Capture the cell that displays the provided text and extract its [x, y] central coordinate. 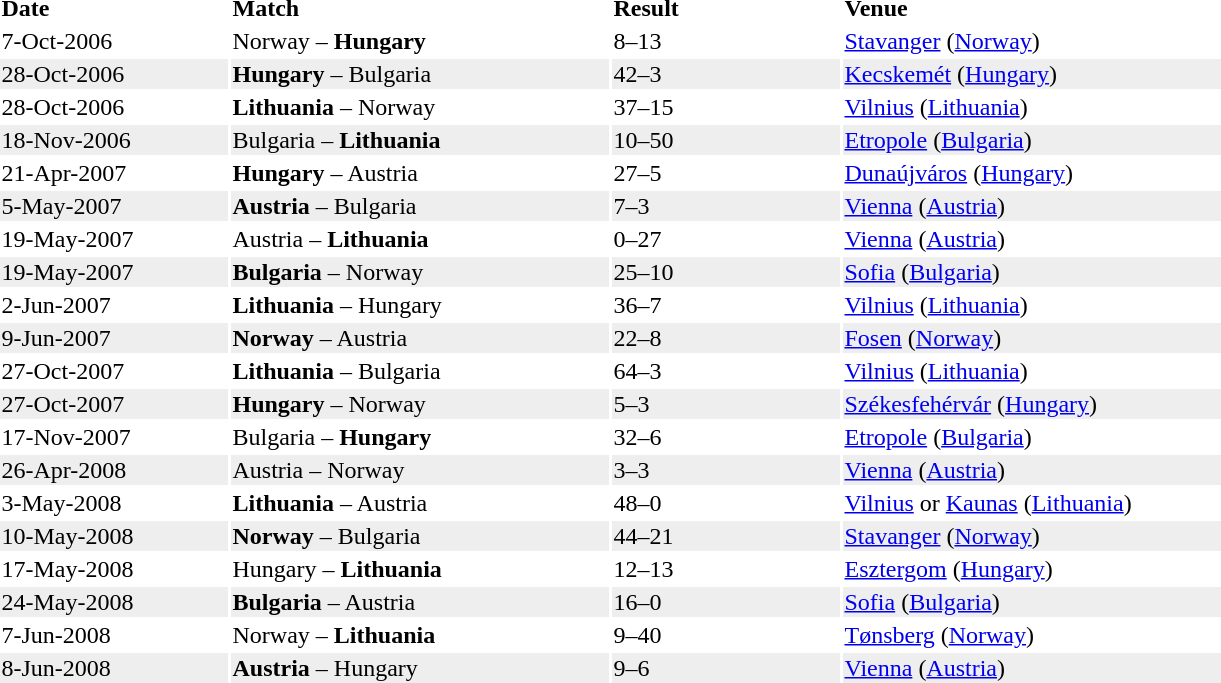
9–40 [726, 635]
Austria – Bulgaria [420, 206]
3-May-2008 [114, 503]
Hungary – Bulgaria [420, 74]
27–5 [726, 173]
Norway – Bulgaria [420, 536]
5–3 [726, 404]
Lithuania – Norway [420, 107]
5-May-2007 [114, 206]
Norway – Austria [420, 338]
3–3 [726, 470]
Lithuania – Austria [420, 503]
Bulgaria – Norway [420, 272]
Lithuania – Bulgaria [420, 371]
Székesfehérvár (Hungary) [1032, 404]
Bulgaria – Lithuania [420, 140]
Hungary – Austria [420, 173]
25–10 [726, 272]
Fosen (Norway) [1032, 338]
48–0 [726, 503]
Lithuania – Hungary [420, 305]
8-Jun-2008 [114, 668]
Bulgaria – Austria [420, 602]
Vilnius or Kaunas (Lithuania) [1032, 503]
Dunaújváros (Hungary) [1032, 173]
Norway – Lithuania [420, 635]
Norway – Hungary [420, 41]
Hungary – Norway [420, 404]
17-May-2008 [114, 569]
Austria – Hungary [420, 668]
Hungary – Lithuania [420, 569]
37–15 [726, 107]
8–13 [726, 41]
17-Nov-2007 [114, 437]
16–0 [726, 602]
Esztergom (Hungary) [1032, 569]
12–13 [726, 569]
Kecskemét (Hungary) [1032, 74]
42–3 [726, 74]
32–6 [726, 437]
22–8 [726, 338]
10-May-2008 [114, 536]
7-Oct-2006 [114, 41]
7-Jun-2008 [114, 635]
9–6 [726, 668]
64–3 [726, 371]
18-Nov-2006 [114, 140]
24-May-2008 [114, 602]
7–3 [726, 206]
44–21 [726, 536]
Austria – Lithuania [420, 239]
21-Apr-2007 [114, 173]
36–7 [726, 305]
9-Jun-2007 [114, 338]
10–50 [726, 140]
2-Jun-2007 [114, 305]
Austria – Norway [420, 470]
Tønsberg (Norway) [1032, 635]
26-Apr-2008 [114, 470]
Bulgaria – Hungary [420, 437]
0–27 [726, 239]
